Find where the given text appears and provide that cell's center as [X, Y] coordinate. 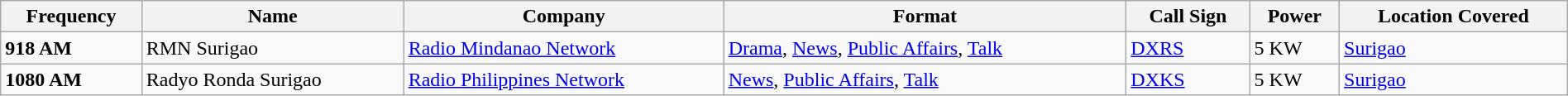
Radio Mindanao Network [564, 48]
RMN Surigao [273, 48]
Call Sign [1188, 17]
Radio Philippines Network [564, 79]
Power [1294, 17]
Company [564, 17]
DXRS [1188, 48]
News, Public Affairs, Talk [925, 79]
918 AM [71, 48]
Drama, News, Public Affairs, Talk [925, 48]
Radyo Ronda Surigao [273, 79]
Frequency [71, 17]
1080 AM [71, 79]
Location Covered [1454, 17]
Name [273, 17]
DXKS [1188, 79]
Format [925, 17]
